Identify which cell holds the provided text, then report its [X, Y] central coordinate. 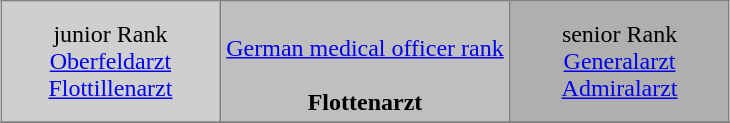
German medical officer rankFlottenarzt [366, 62]
junior RankOberfeldarztFlottillenarzt [110, 62]
senior RankGeneralarztAdmiralarzt [619, 62]
